Extract the (X, Y) coordinate from the center of the cell holding the provided text.  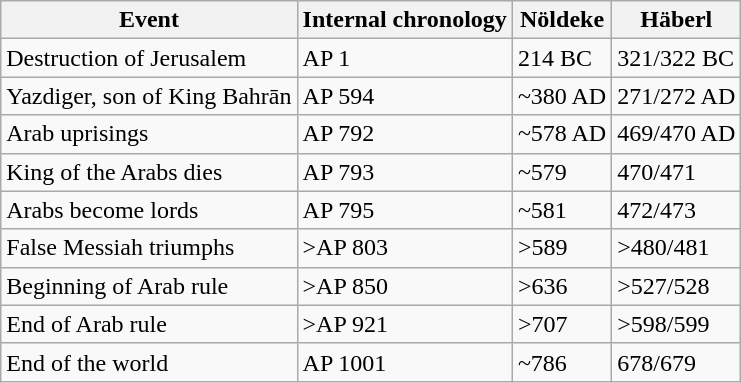
470/471 (676, 172)
678/679 (676, 362)
>589 (562, 248)
Yazdiger, son of King Bahrān (149, 96)
>480/481 (676, 248)
469/470 AD (676, 134)
~786 (562, 362)
AP 792 (404, 134)
>AP 803 (404, 248)
>707 (562, 324)
End of the world (149, 362)
AP 793 (404, 172)
Event (149, 20)
Internal chronology (404, 20)
Destruction of Jerusalem (149, 58)
>AP 850 (404, 286)
321/322 BC (676, 58)
271/272 AD (676, 96)
Arab uprisings (149, 134)
>527/528 (676, 286)
AP 594 (404, 96)
~380 AD (562, 96)
False Messiah triumphs (149, 248)
AP 795 (404, 210)
>636 (562, 286)
~578 AD (562, 134)
472/473 (676, 210)
AP 1 (404, 58)
~581 (562, 210)
214 BC (562, 58)
AP 1001 (404, 362)
~579 (562, 172)
>AP 921 (404, 324)
Nöldeke (562, 20)
>598/599 (676, 324)
Beginning of Arab rule (149, 286)
Häberl (676, 20)
Arabs become lords (149, 210)
King of the Arabs dies (149, 172)
End of Arab rule (149, 324)
